Return [X, Y] of the center of cell containing provided text 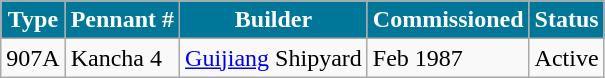
Pennant # [122, 20]
Commissioned [448, 20]
Active [566, 58]
Feb 1987 [448, 58]
Guijiang Shipyard [274, 58]
Status [566, 20]
Builder [274, 20]
907A [33, 58]
Type [33, 20]
Kancha 4 [122, 58]
